Pinpoint the cell where the given text exists, returning its [x, y] midpoint coordinate. 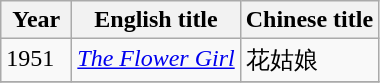
1951 [36, 60]
Year [36, 20]
English title [156, 20]
The Flower Girl [156, 60]
Chinese title [309, 20]
花姑娘 [309, 60]
